For the text-containing cell, return its midpoint in (x, y) coordinate format. 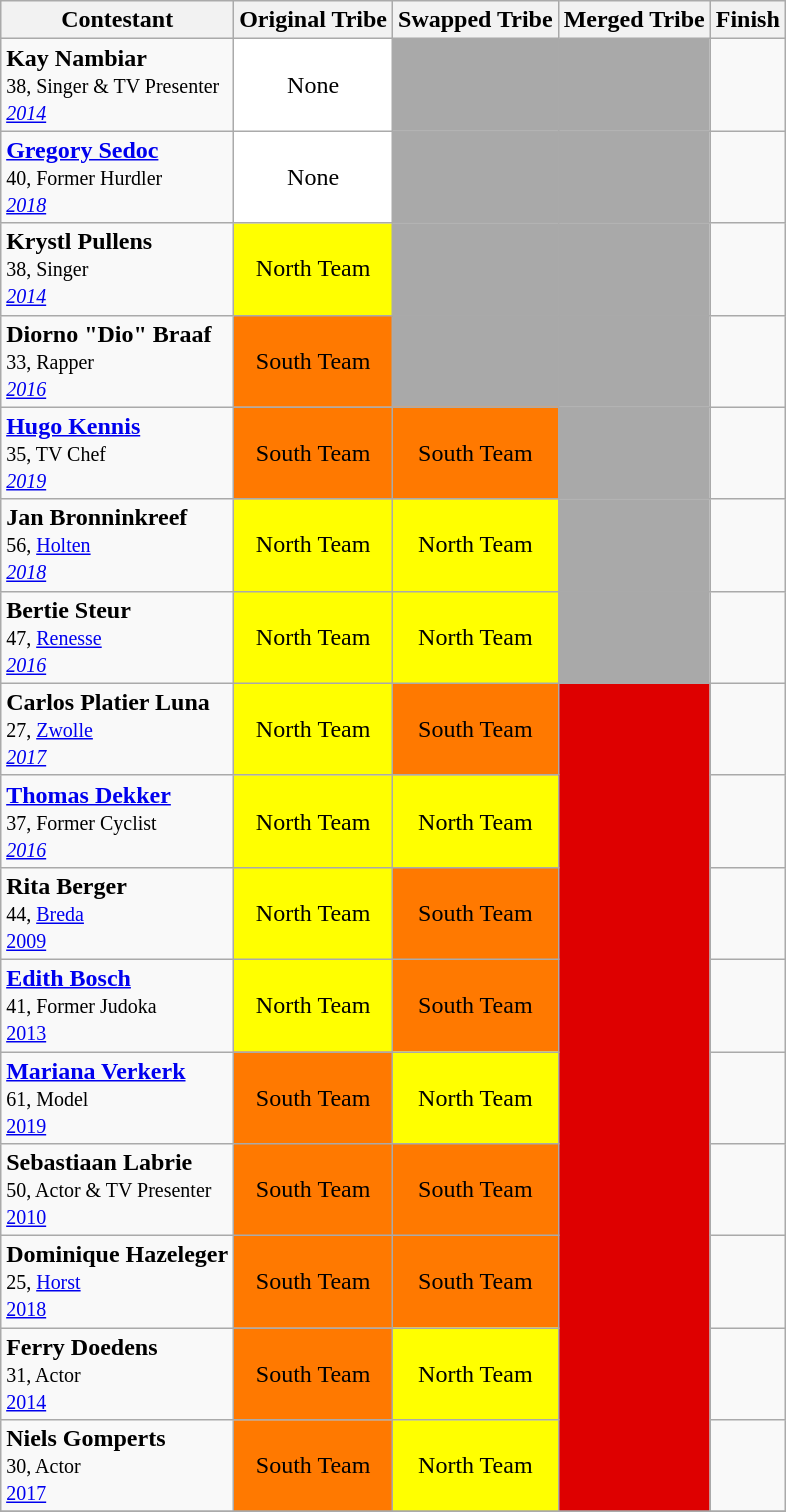
Sebastiaan Labrie50, Actor & TV Presenter2010 (118, 1190)
Carlos Platier Luna27, Zwolle2017 (118, 729)
Rita Berger44, Breda2009 (118, 913)
Bertie Steur47, Renesse2016 (118, 637)
Kay Nambiar38, Singer & TV Presenter2014 (118, 85)
Merged Tribe (634, 20)
Jan Bronninkreef56, Holten2018 (118, 545)
Hugo Kennis35, TV Chef2019 (118, 453)
Swapped Tribe (476, 20)
Contestant (118, 20)
Dominique Hazeleger25, Horst2018 (118, 1282)
Diorno "Dio" Braaf33, Rapper2016 (118, 361)
Gregory Sedoc40, Former Hurdler2018 (118, 177)
Edith Bosch41, Former Judoka2013 (118, 1005)
Ferry Doedens31, Actor2014 (118, 1374)
Niels Gomperts30, Actor2017 (118, 1466)
Thomas Dekker37, Former Cyclist2016 (118, 821)
Krystl Pullens38, Singer2014 (118, 269)
Mariana Verkerk61, Model2019 (118, 1098)
Original Tribe (314, 20)
Finish (748, 20)
